Pinpoint the cell where the given text exists, returning its [x, y] midpoint coordinate. 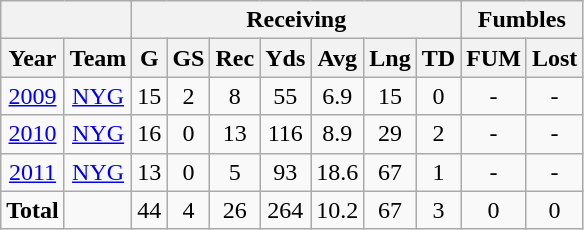
Fumbles [522, 20]
3 [438, 210]
Lost [554, 58]
264 [286, 210]
18.6 [338, 172]
8.9 [338, 134]
4 [188, 210]
16 [150, 134]
2010 [33, 134]
93 [286, 172]
2009 [33, 96]
Lng [390, 58]
6.9 [338, 96]
Year [33, 58]
116 [286, 134]
FUM [494, 58]
2011 [33, 172]
GS [188, 58]
G [150, 58]
Rec [235, 58]
8 [235, 96]
1 [438, 172]
TD [438, 58]
Avg [338, 58]
26 [235, 210]
5 [235, 172]
29 [390, 134]
Receiving [296, 20]
Team [98, 58]
10.2 [338, 210]
55 [286, 96]
Total [33, 210]
44 [150, 210]
Yds [286, 58]
